Pinpoint the cell where the given text exists, returning its [X, Y] midpoint coordinate. 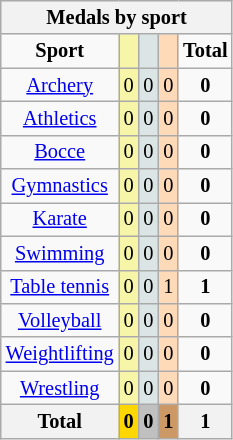
Wrestling [60, 388]
Volleyball [60, 320]
Swimming [60, 253]
Weightlifting [60, 354]
Karate [60, 219]
Medals by sport [117, 17]
Gymnastics [60, 186]
Archery [60, 85]
Sport [60, 51]
Table tennis [60, 287]
Bocce [60, 152]
Athletics [60, 118]
